Capture the cell that displays the provided text and extract its (X, Y) central coordinate. 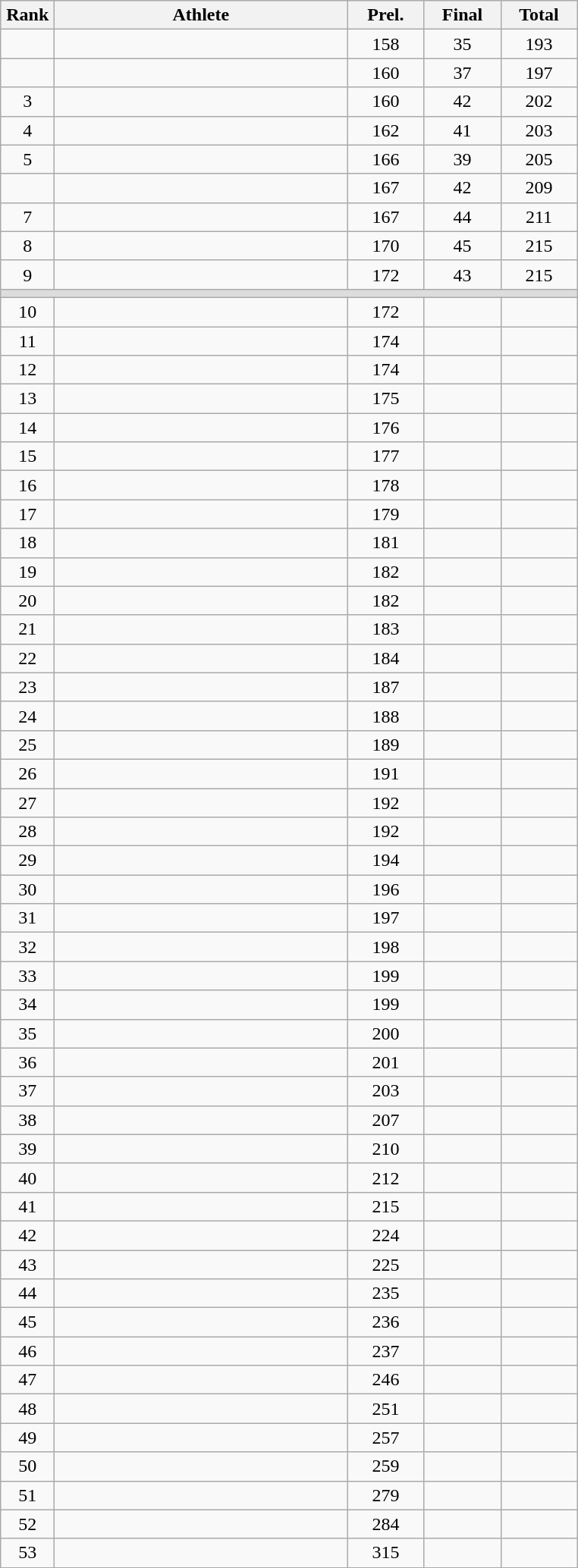
187 (385, 687)
Prel. (385, 15)
5 (27, 159)
32 (27, 947)
12 (27, 370)
237 (385, 1351)
36 (27, 1062)
246 (385, 1380)
181 (385, 543)
259 (385, 1466)
20 (27, 601)
47 (27, 1380)
202 (539, 102)
19 (27, 572)
24 (27, 716)
Final (463, 15)
48 (27, 1409)
194 (385, 861)
257 (385, 1438)
193 (539, 44)
236 (385, 1322)
235 (385, 1294)
211 (539, 217)
34 (27, 1005)
Rank (27, 15)
170 (385, 246)
183 (385, 629)
158 (385, 44)
11 (27, 340)
7 (27, 217)
30 (27, 889)
200 (385, 1033)
166 (385, 159)
38 (27, 1120)
198 (385, 947)
40 (27, 1178)
162 (385, 130)
196 (385, 889)
176 (385, 428)
251 (385, 1409)
22 (27, 658)
29 (27, 861)
8 (27, 246)
14 (27, 428)
179 (385, 514)
18 (27, 543)
191 (385, 773)
50 (27, 1466)
315 (385, 1553)
31 (27, 918)
178 (385, 485)
201 (385, 1062)
21 (27, 629)
184 (385, 658)
53 (27, 1553)
51 (27, 1495)
279 (385, 1495)
3 (27, 102)
177 (385, 456)
4 (27, 130)
205 (539, 159)
209 (539, 188)
189 (385, 745)
52 (27, 1524)
10 (27, 312)
25 (27, 745)
175 (385, 399)
28 (27, 832)
210 (385, 1149)
26 (27, 773)
17 (27, 514)
46 (27, 1351)
Athlete (201, 15)
23 (27, 687)
207 (385, 1120)
212 (385, 1178)
224 (385, 1235)
188 (385, 716)
49 (27, 1438)
284 (385, 1524)
33 (27, 976)
9 (27, 274)
16 (27, 485)
Total (539, 15)
225 (385, 1264)
13 (27, 399)
15 (27, 456)
27 (27, 803)
